Return (x, y) of the center of cell containing provided text 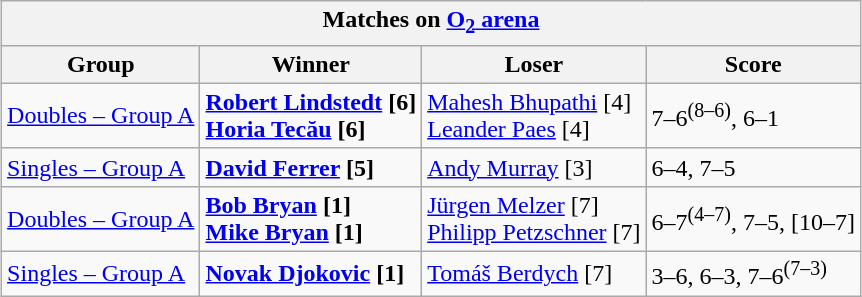
Robert Lindstedt [6] Horia Tecău [6] (311, 116)
6–4, 7–5 (753, 167)
Loser (534, 64)
Novak Djokovic [1] (311, 274)
Bob Bryan [1] Mike Bryan [1] (311, 218)
6–7(4–7), 7–5, [10–7] (753, 218)
Andy Murray [3] (534, 167)
Matches on O2 arena (432, 23)
7–6(8–6), 6–1 (753, 116)
Score (753, 64)
Tomáš Berdych [7] (534, 274)
Jürgen Melzer [7] Philipp Petzschner [7] (534, 218)
Mahesh Bhupathi [4] Leander Paes [4] (534, 116)
3–6, 6–3, 7–6(7–3) (753, 274)
Winner (311, 64)
David Ferrer [5] (311, 167)
Group (101, 64)
